Return (x, y) of the center of cell containing provided text 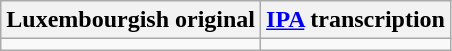
IPA transcription (356, 20)
Luxembourgish original (131, 20)
